Detect which cell encompasses the target text, then output its (x, y) center coordinate. 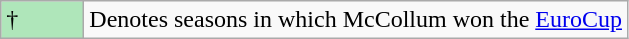
† (42, 20)
Denotes seasons in which McCollum won the EuroCup (356, 20)
